Capture the cell that displays the provided text and extract its (X, Y) central coordinate. 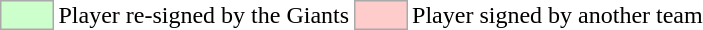
Player re-signed by the Giants (204, 15)
